For the text-containing cell, return its midpoint in [x, y] coordinate format. 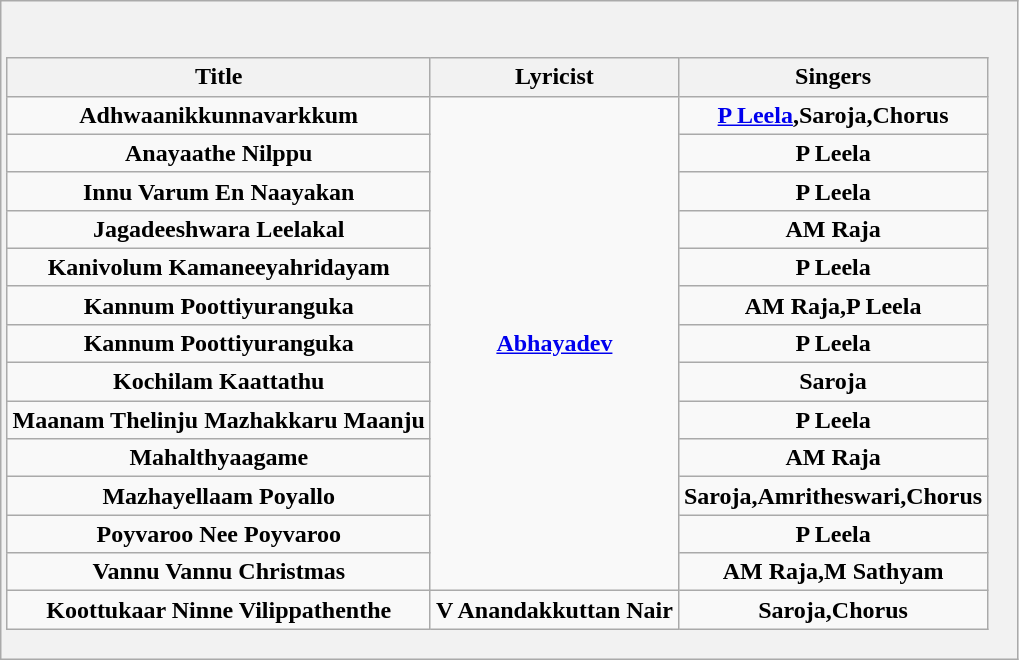
Kanivolum Kamaneeyahridayam [218, 267]
Koottukaar Ninne Vilippathenthe [218, 610]
Mazhayellaam Poyallo [218, 496]
Saroja,Chorus [832, 610]
Vannu Vannu Christmas [218, 572]
Abhayadev [554, 344]
Innu Varum En Naayakan [218, 191]
Maanam Thelinju Mazhakkaru Maanju [218, 420]
Adhwaanikkunnavarkkum [218, 115]
Anayaathe Nilppu [218, 153]
Saroja,Amritheswari,Chorus [832, 496]
Saroja [832, 382]
AM Raja,P Leela [832, 305]
Lyricist [554, 77]
AM Raja,M Sathyam [832, 572]
Singers [832, 77]
Kochilam Kaattathu [218, 382]
Jagadeeshwara Leelakal [218, 229]
Mahalthyaagame [218, 458]
Title [218, 77]
Poyvaroo Nee Poyvaroo [218, 534]
P Leela,Saroja,Chorus [832, 115]
V Anandakkuttan Nair [554, 610]
